Provide the [x, y] coordinate of the cell's center where the given text is located.  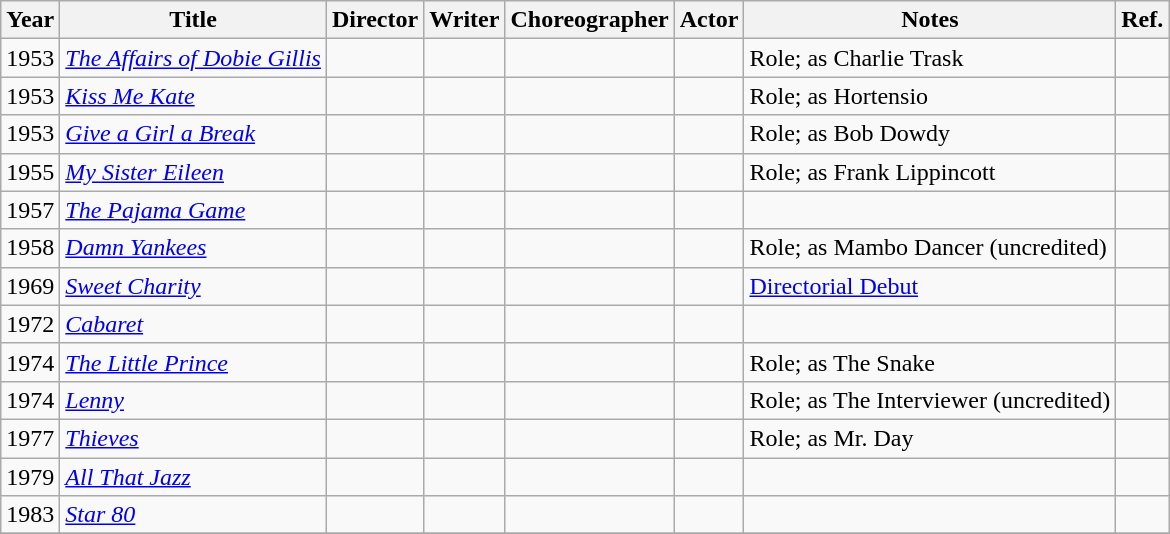
Role; as Frank Lippincott [930, 172]
1957 [30, 210]
Damn Yankees [194, 248]
Ref. [1142, 20]
Writer [464, 20]
Actor [709, 20]
Role; as Mambo Dancer (uncredited) [930, 248]
Cabaret [194, 324]
Role; as Bob Dowdy [930, 134]
Role; as The Interviewer (uncredited) [930, 400]
My Sister Eileen [194, 172]
Star 80 [194, 515]
Thieves [194, 438]
Lenny [194, 400]
The Pajama Game [194, 210]
All That Jazz [194, 477]
1983 [30, 515]
Role; as Mr. Day [930, 438]
Choreographer [590, 20]
1955 [30, 172]
Director [374, 20]
1958 [30, 248]
Notes [930, 20]
1969 [30, 286]
Role; as Hortensio [930, 96]
1979 [30, 477]
1977 [30, 438]
Year [30, 20]
Title [194, 20]
Directorial Debut [930, 286]
Kiss Me Kate [194, 96]
Role; as The Snake [930, 362]
The Affairs of Dobie Gillis [194, 58]
1972 [30, 324]
The Little Prince [194, 362]
Give a Girl a Break [194, 134]
Role; as Charlie Trask [930, 58]
Sweet Charity [194, 286]
